For the text-containing cell, return its midpoint in (X, Y) coordinate format. 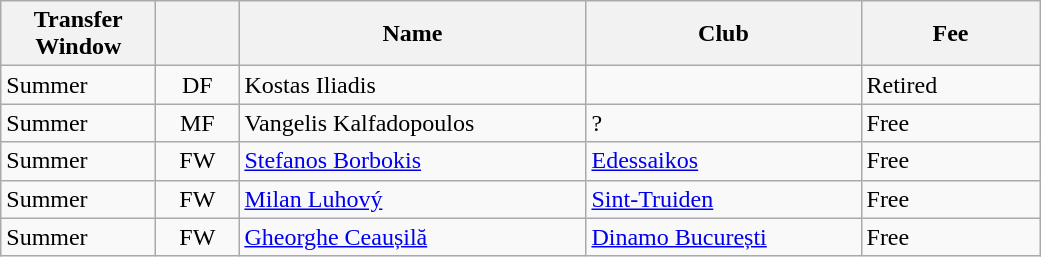
Transfer Window (78, 34)
DF (198, 85)
Vangelis Kalfadopoulos (412, 123)
Stefanos Borbokis (412, 161)
Gheorghe Ceaușilă (412, 237)
Kostas Iliadis (412, 85)
Dinamo București (724, 237)
Club (724, 34)
? (724, 123)
Name (412, 34)
Sint-Truiden (724, 199)
Retired (950, 85)
Fee (950, 34)
Milan Luhový (412, 199)
Edessaikos (724, 161)
MF (198, 123)
